Return [X, Y] of the center of cell containing provided text 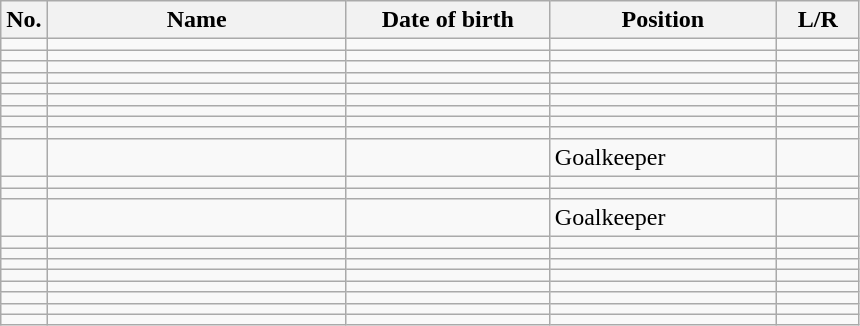
Position [662, 20]
Name [196, 20]
Date of birth [448, 20]
No. [24, 20]
L/R [818, 20]
